Find where the given text appears and provide that cell's center as (x, y) coordinate. 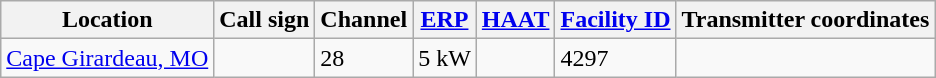
Location (108, 20)
Cape Girardeau, MO (108, 58)
ERP (445, 20)
HAAT (516, 20)
28 (364, 58)
5 kW (445, 58)
4297 (616, 58)
Call sign (264, 20)
Transmitter coordinates (806, 20)
Facility ID (616, 20)
Channel (364, 20)
